Capture the cell that displays the provided text and extract its [X, Y] central coordinate. 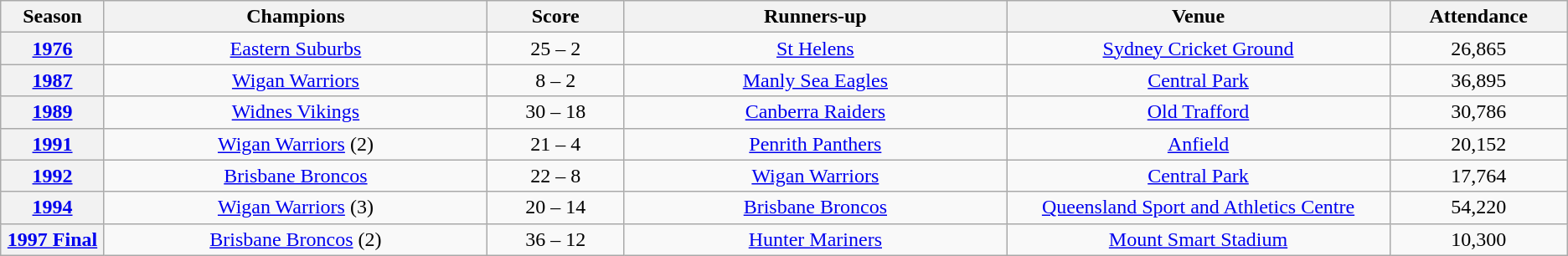
1997 Final [53, 239]
54,220 [1478, 207]
25 – 2 [556, 49]
Attendance [1478, 17]
1991 [53, 144]
20 – 14 [556, 207]
Old Trafford [1198, 112]
Champions [295, 17]
Score [556, 17]
20,152 [1478, 144]
Penrith Panthers [816, 144]
1987 [53, 80]
St Helens [816, 49]
Brisbane Broncos (2) [295, 239]
21 – 4 [556, 144]
8 – 2 [556, 80]
30,786 [1478, 112]
Widnes Vikings [295, 112]
Manly Sea Eagles [816, 80]
Wigan Warriors (2) [295, 144]
22 – 8 [556, 176]
Canberra Raiders [816, 112]
Queensland Sport and Athletics Centre [1198, 207]
36,895 [1478, 80]
1992 [53, 176]
10,300 [1478, 239]
17,764 [1478, 176]
Sydney Cricket Ground [1198, 49]
36 – 12 [556, 239]
1994 [53, 207]
1976 [53, 49]
Hunter Mariners [816, 239]
Venue [1198, 17]
Wigan Warriors (3) [295, 207]
Mount Smart Stadium [1198, 239]
30 – 18 [556, 112]
Anfield [1198, 144]
Eastern Suburbs [295, 49]
Season [53, 17]
Runners-up [816, 17]
1989 [53, 112]
26,865 [1478, 49]
